Return (X, Y) of the center of cell containing provided text 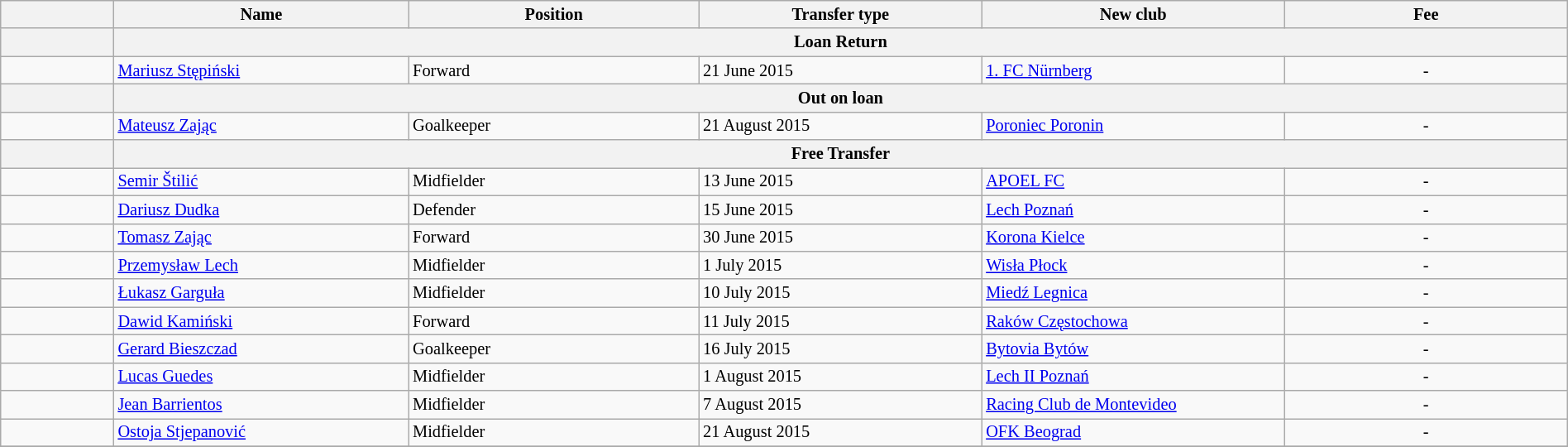
21 June 2015 (840, 70)
Semir Štilić (261, 181)
Bytovia Bytów (1133, 348)
Lucas Guedes (261, 377)
13 June 2015 (840, 181)
Raków Częstochowa (1133, 321)
Łukasz Garguła (261, 293)
Out on loan (841, 98)
Position (554, 14)
Miedź Legnica (1133, 293)
1 August 2015 (840, 377)
Lech II Poznań (1133, 377)
Mateusz Zając (261, 126)
16 July 2015 (840, 348)
New club (1133, 14)
Ostoja Stjepanović (261, 432)
Gerard Bieszczad (261, 348)
Dawid Kamiński (261, 321)
APOEL FC (1133, 181)
Przemysław Lech (261, 265)
30 June 2015 (840, 238)
15 June 2015 (840, 209)
Dariusz Dudka (261, 209)
Korona Kielce (1133, 238)
Lech Poznań (1133, 209)
Transfer type (840, 14)
1. FC Nürnberg (1133, 70)
Mariusz Stępiński (261, 70)
Fee (1426, 14)
OFK Beograd (1133, 432)
7 August 2015 (840, 405)
Racing Club de Montevideo (1133, 405)
Wisła Płock (1133, 265)
11 July 2015 (840, 321)
Name (261, 14)
Defender (554, 209)
Tomasz Zając (261, 238)
Jean Barrientos (261, 405)
Free Transfer (841, 154)
1 July 2015 (840, 265)
10 July 2015 (840, 293)
Poroniec Poronin (1133, 126)
Loan Return (841, 42)
